From the cell containing the given text, extract its center point as [x, y] coordinate. 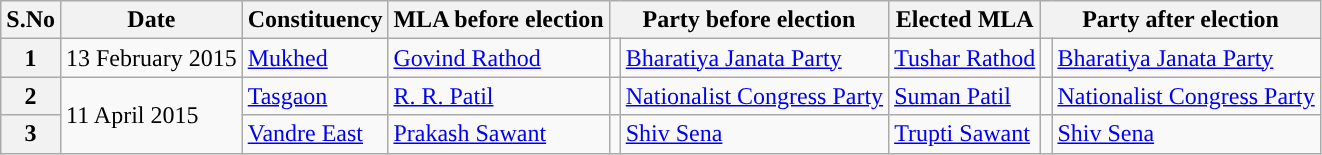
2 [31, 96]
11 April 2015 [151, 115]
MLA before election [498, 20]
Elected MLA [965, 20]
Party before election [748, 20]
Govind Rathod [498, 58]
Suman Patil [965, 96]
R. R. Patil [498, 96]
Vandre East [315, 134]
Tushar Rathod [965, 58]
Constituency [315, 20]
Trupti Sawant [965, 134]
S.No [31, 20]
Tasgaon [315, 96]
3 [31, 134]
Prakash Sawant [498, 134]
Date [151, 20]
13 February 2015 [151, 58]
1 [31, 58]
Party after election [1180, 20]
Mukhed [315, 58]
